Find where the given text appears and provide that cell's center as [X, Y] coordinate. 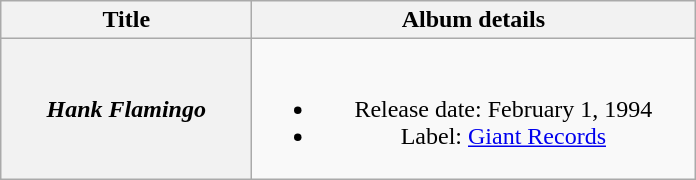
Release date: February 1, 1994Label: Giant Records [474, 109]
Title [126, 20]
Hank Flamingo [126, 109]
Album details [474, 20]
